Capture the cell that displays the provided text and extract its [x, y] central coordinate. 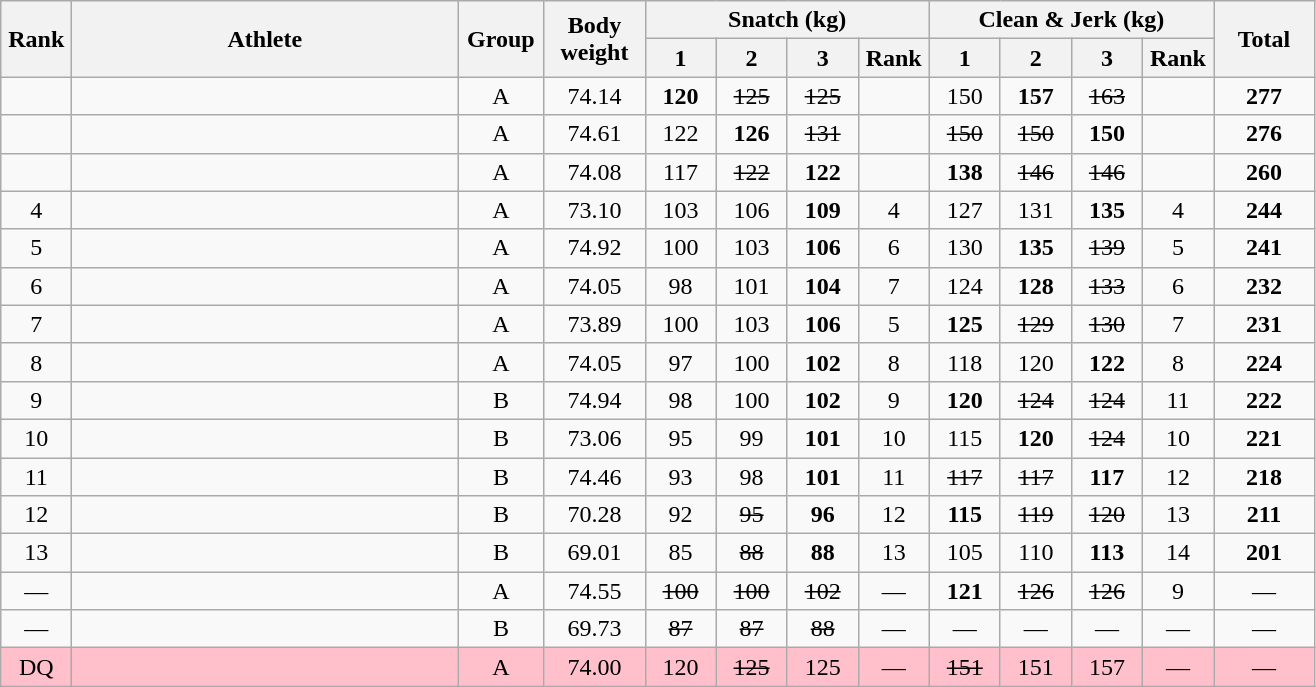
201 [1264, 553]
118 [964, 362]
Snatch (kg) [787, 20]
69.01 [594, 553]
260 [1264, 172]
74.92 [594, 248]
224 [1264, 362]
73.06 [594, 438]
74.55 [594, 591]
96 [822, 515]
276 [1264, 134]
DQ [36, 667]
232 [1264, 286]
74.14 [594, 96]
Group [501, 39]
231 [1264, 324]
277 [1264, 96]
Clean & Jerk (kg) [1071, 20]
92 [680, 515]
105 [964, 553]
74.94 [594, 400]
110 [1036, 553]
93 [680, 477]
133 [1106, 286]
139 [1106, 248]
104 [822, 286]
85 [680, 553]
129 [1036, 324]
99 [752, 438]
241 [1264, 248]
14 [1178, 553]
244 [1264, 210]
163 [1106, 96]
Body weight [594, 39]
128 [1036, 286]
119 [1036, 515]
74.08 [594, 172]
121 [964, 591]
69.73 [594, 629]
221 [1264, 438]
211 [1264, 515]
74.61 [594, 134]
127 [964, 210]
222 [1264, 400]
97 [680, 362]
74.00 [594, 667]
Athlete [265, 39]
70.28 [594, 515]
73.89 [594, 324]
109 [822, 210]
218 [1264, 477]
73.10 [594, 210]
138 [964, 172]
113 [1106, 553]
Total [1264, 39]
74.46 [594, 477]
